Search for the cell housing the specified text and yield its (X, Y) center coordinate. 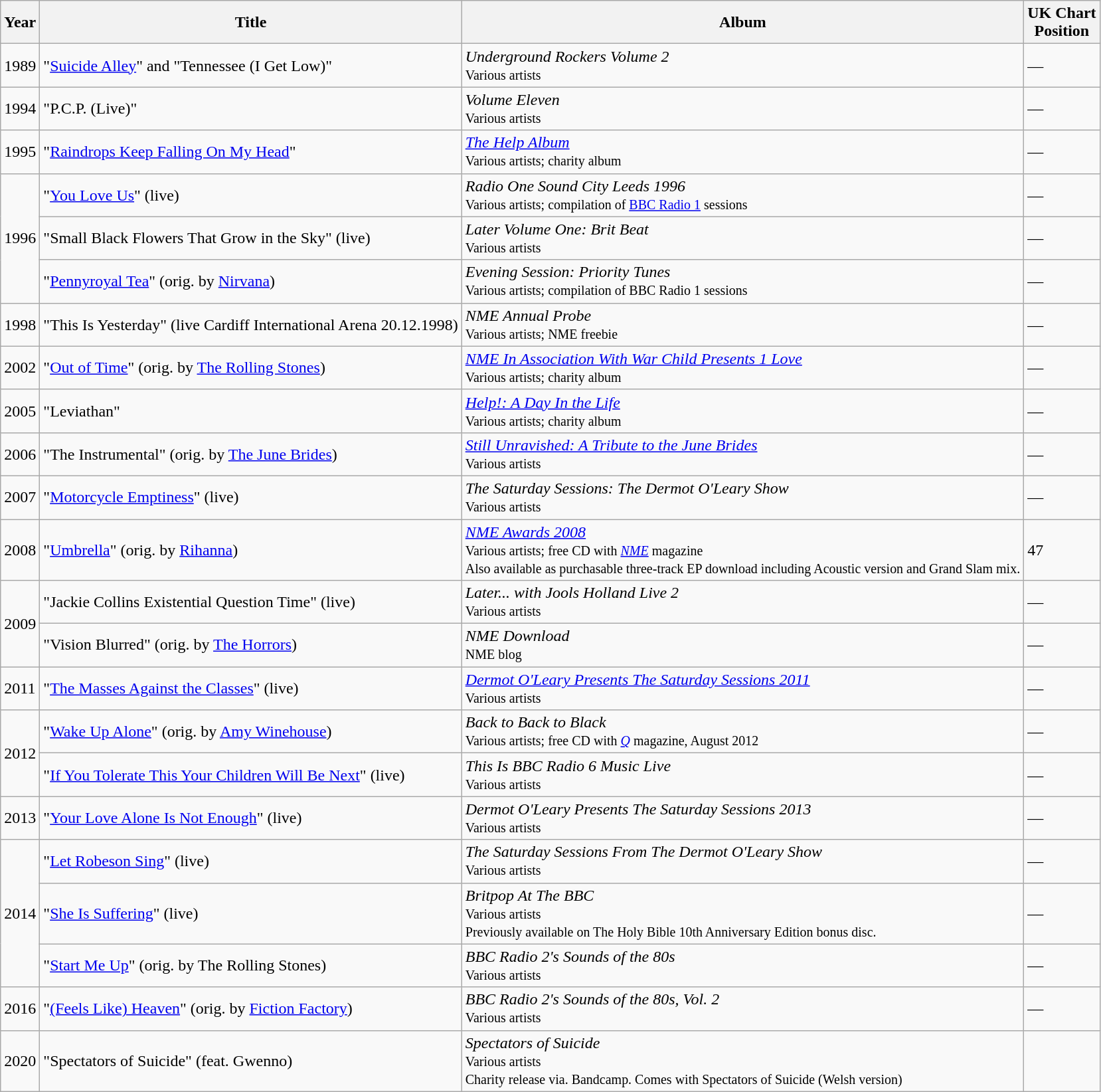
2005 (20, 410)
Still Unravished: A Tribute to the June BridesVarious artists (742, 454)
"Umbrella" (orig. by Rihanna) (251, 550)
47 (1062, 550)
Evening Session: Priority TunesVarious artists; compilation of BBC Radio 1 sessions (742, 282)
1995 (20, 151)
"This Is Yesterday" (live Cardiff International Arena 20.12.1998) (251, 324)
"Vision Blurred" (orig. by The Horrors) (251, 646)
"Wake Up Alone" (orig. by Amy Winehouse) (251, 732)
"P.C.P. (Live)" (251, 109)
"Small Black Flowers That Grow in the Sky" (live) (251, 238)
UK ChartPosition (1062, 23)
Spectators of SuicideVarious artistsCharity release via. Bandcamp. Comes with Spectators of Suicide (Welsh version) (742, 1061)
"If You Tolerate This Your Children Will Be Next" (live) (251, 774)
Title (251, 23)
Help!: A Day In the LifeVarious artists; charity album (742, 410)
This Is BBC Radio 6 Music LiveVarious artists (742, 774)
"You Love Us" (live) (251, 195)
2020 (20, 1061)
Dermot O'Leary Presents The Saturday Sessions 2013Various artists (742, 818)
Back to Back to BlackVarious artists; free CD with Q magazine, August 2012 (742, 732)
2007 (20, 497)
2014 (20, 913)
BBC Radio 2's Sounds of the 80s, Vol. 2Various artists (742, 1008)
NME Annual ProbeVarious artists; NME freebie (742, 324)
"Out of Time" (orig. by The Rolling Stones) (251, 368)
"Let Robeson Sing" (live) (251, 861)
NME In Association With War Child Presents 1 LoveVarious artists; charity album (742, 368)
2012 (20, 753)
"Pennyroyal Tea" (orig. by Nirvana) (251, 282)
1996 (20, 238)
"Spectators of Suicide" (feat. Gwenno) (251, 1061)
"Start Me Up" (orig. by The Rolling Stones) (251, 966)
2002 (20, 368)
2013 (20, 818)
"(Feels Like) Heaven" (orig. by Fiction Factory) (251, 1008)
Later Volume One: Brit BeatVarious artists (742, 238)
Volume ElevenVarious artists (742, 109)
1998 (20, 324)
"She Is Suffering" (live) (251, 913)
"Motorcycle Emptiness" (live) (251, 497)
1994 (20, 109)
"Raindrops Keep Falling On My Head" (251, 151)
"Your Love Alone Is Not Enough" (live) (251, 818)
Later... with Jools Holland Live 2Various artists (742, 602)
Britpop At The BBCVarious artistsPreviously available on The Holy Bible 10th Anniversary Edition bonus disc. (742, 913)
2008 (20, 550)
2006 (20, 454)
"The Instrumental" (orig. by The June Brides) (251, 454)
The Saturday Sessions: The Dermot O'Leary ShowVarious artists (742, 497)
The Help AlbumVarious artists; charity album (742, 151)
Radio One Sound City Leeds 1996Various artists; compilation of BBC Radio 1 sessions (742, 195)
NME DownloadNME blog (742, 646)
"Jackie Collins Existential Question Time" (live) (251, 602)
Album (742, 23)
"Suicide Alley" and "Tennessee (I Get Low)" (251, 65)
2016 (20, 1008)
Underground Rockers Volume 2Various artists (742, 65)
2011 (20, 688)
Year (20, 23)
"The Masses Against the Classes" (live) (251, 688)
Dermot O'Leary Presents The Saturday Sessions 2011Various artists (742, 688)
"Leviathan" (251, 410)
2009 (20, 624)
BBC Radio 2's Sounds of the 80sVarious artists (742, 966)
The Saturday Sessions From The Dermot O'Leary ShowVarious artists (742, 861)
1989 (20, 65)
